From the cell containing the given text, extract its center point as (x, y) coordinate. 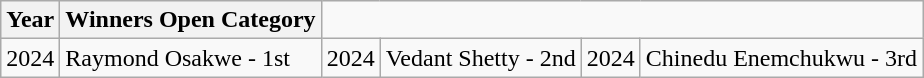
Vedant Shetty - 2nd (480, 58)
Raymond Osakwe - 1st (190, 58)
Year (30, 20)
Winners Open Category (190, 20)
Chinedu Enemchukwu - 3rd (781, 58)
